Capture the cell that displays the provided text and extract its (x, y) central coordinate. 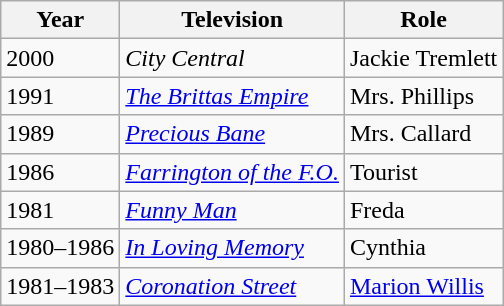
In Loving Memory (232, 248)
Television (232, 20)
Farrington of the F.O. (232, 172)
Year (60, 20)
1980–1986 (60, 248)
Mrs. Callard (423, 134)
2000 (60, 58)
The Brittas Empire (232, 96)
Mrs. Phillips (423, 96)
Funny Man (232, 210)
Marion Willis (423, 286)
Coronation Street (232, 286)
1989 (60, 134)
Freda (423, 210)
1981 (60, 210)
Cynthia (423, 248)
1981–1983 (60, 286)
Jackie Tremlett (423, 58)
1991 (60, 96)
1986 (60, 172)
Tourist (423, 172)
Precious Bane (232, 134)
Role (423, 20)
City Central (232, 58)
